From the cell containing the given text, extract its center point as [X, Y] coordinate. 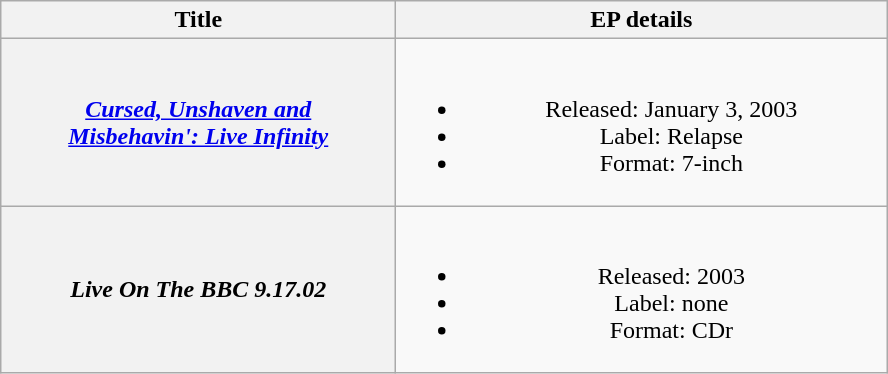
EP details [642, 20]
Cursed, Unshaven andMisbehavin': Live Infinity [198, 122]
Released: 2003Label: noneFormat: CDr [642, 290]
Title [198, 20]
Live On The BBC 9.17.02 [198, 290]
Released: January 3, 2003Label: RelapseFormat: 7-inch [642, 122]
